Return the (X, Y) coordinate for the center point of the cell that contains the specified text.  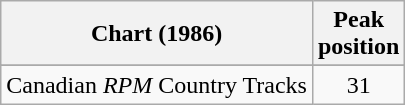
31 (358, 85)
Canadian RPM Country Tracks (157, 85)
Peakposition (358, 34)
Chart (1986) (157, 34)
